Determine the [x, y] coordinate at the center of the cell enclosing the given text.  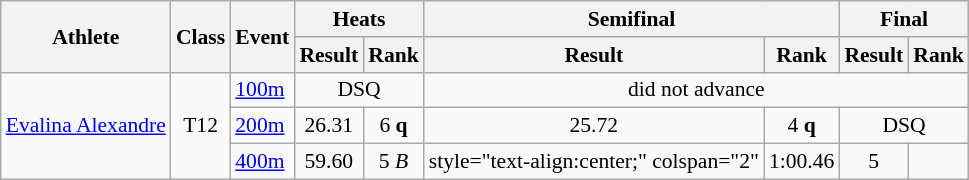
Athlete [86, 36]
59.60 [328, 162]
4 q [802, 126]
Semifinal [632, 19]
T12 [200, 126]
Class [200, 36]
26.31 [328, 126]
1:00.46 [802, 162]
6 q [394, 126]
Final [904, 19]
did not advance [696, 90]
Evalina Alexandre [86, 126]
25.72 [594, 126]
5 B [394, 162]
100m [262, 90]
style="text-align:center;" colspan="2" [594, 162]
Event [262, 36]
200m [262, 126]
400m [262, 162]
Heats [358, 19]
5 [874, 162]
